Identify which cell holds the provided text, then report its [X, Y] central coordinate. 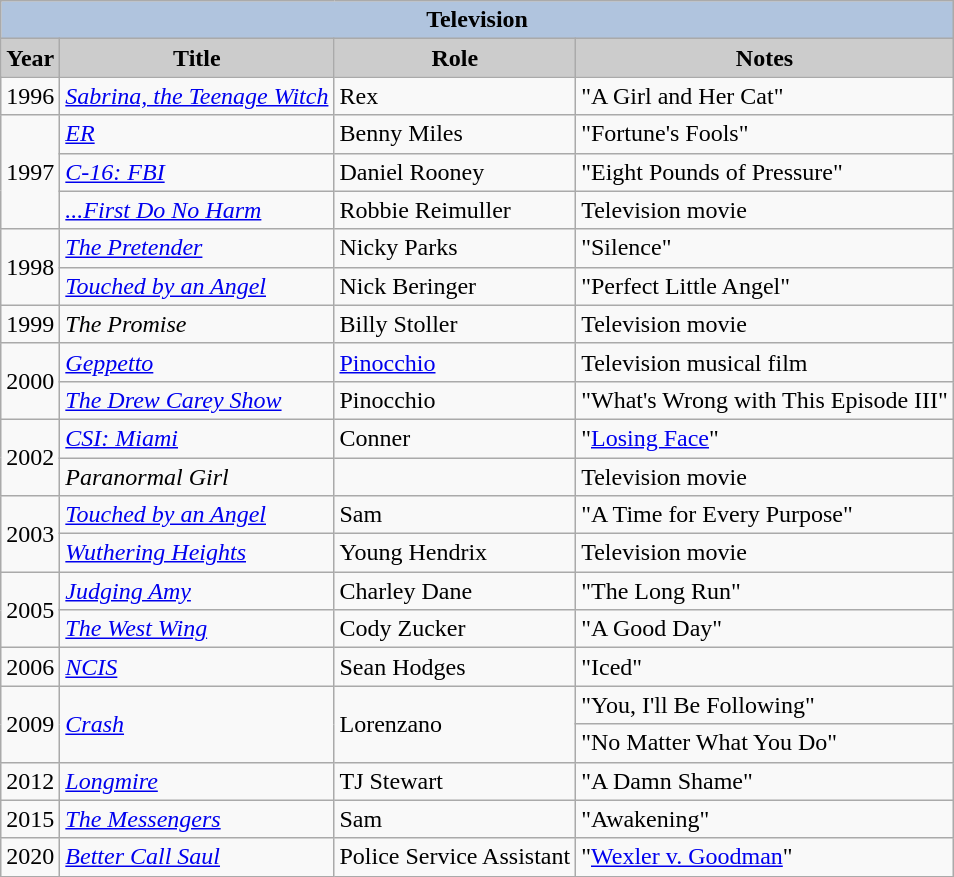
Notes [765, 58]
2003 [30, 534]
Geppetto [197, 362]
1999 [30, 324]
Wuthering Heights [197, 553]
Charley Dane [455, 591]
The Drew Carey Show [197, 400]
Daniel Rooney [455, 172]
Conner [455, 438]
Television [478, 20]
Paranormal Girl [197, 477]
"A Time for Every Purpose" [765, 515]
The Pretender [197, 248]
"A Girl and Her Cat" [765, 96]
1997 [30, 172]
Police Service Assistant [455, 857]
"The Long Run" [765, 591]
"A Good Day" [765, 629]
Young Hendrix [455, 553]
"Eight Pounds of Pressure" [765, 172]
2012 [30, 781]
TJ Stewart [455, 781]
2009 [30, 724]
Role [455, 58]
Judging Amy [197, 591]
"What's Wrong with This Episode III" [765, 400]
2015 [30, 819]
Benny Miles [455, 134]
Billy Stoller [455, 324]
"Wexler v. Goodman" [765, 857]
2020 [30, 857]
...First Do No Harm [197, 210]
"Perfect Little Angel" [765, 286]
2002 [30, 457]
Television musical film [765, 362]
NCIS [197, 667]
CSI: Miami [197, 438]
The Messengers [197, 819]
Robbie Reimuller [455, 210]
2006 [30, 667]
Cody Zucker [455, 629]
Nicky Parks [455, 248]
Nick Beringer [455, 286]
"A Damn Shame" [765, 781]
C-16: FBI [197, 172]
1996 [30, 96]
Sabrina, the Teenage Witch [197, 96]
2000 [30, 381]
Sean Hodges [455, 667]
Rex [455, 96]
"Awakening" [765, 819]
The Promise [197, 324]
Year [30, 58]
Lorenzano [455, 724]
Crash [197, 724]
"Fortune's Fools" [765, 134]
"Losing Face" [765, 438]
"No Matter What You Do" [765, 743]
"Iced" [765, 667]
1998 [30, 267]
Longmire [197, 781]
"Silence" [765, 248]
"You, I'll Be Following" [765, 705]
ER [197, 134]
Better Call Saul [197, 857]
The West Wing [197, 629]
Title [197, 58]
2005 [30, 610]
